Extract the (X, Y) coordinate from the center of the cell holding the provided text.  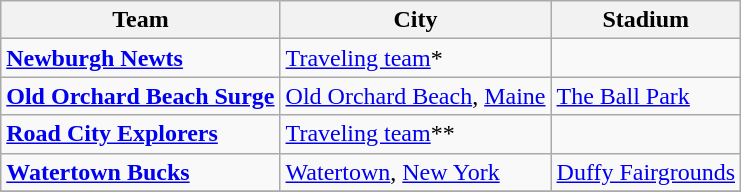
Watertown, New York (416, 172)
Duffy Fairgrounds (646, 172)
Watertown Bucks (140, 172)
Old Orchard Beach, Maine (416, 96)
Newburgh Newts (140, 58)
Team (140, 20)
The Ball Park (646, 96)
Traveling team** (416, 134)
Old Orchard Beach Surge (140, 96)
Road City Explorers (140, 134)
Stadium (646, 20)
City (416, 20)
Traveling team* (416, 58)
